Search for the cell housing the specified text and yield its [x, y] center coordinate. 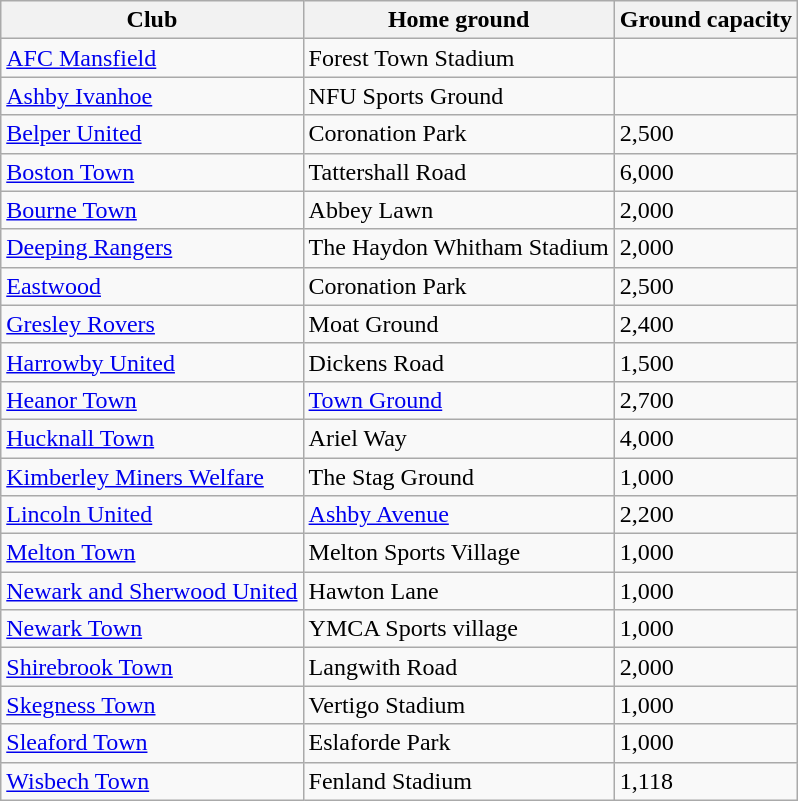
YMCA Sports village [458, 629]
Wisbech Town [152, 781]
Eastwood [152, 286]
Skegness Town [152, 705]
Deeping Rangers [152, 248]
6,000 [706, 172]
Sleaford Town [152, 743]
Newark Town [152, 629]
Club [152, 20]
Langwith Road [458, 667]
2,200 [706, 515]
Home ground [458, 20]
Hucknall Town [152, 438]
Ariel Way [458, 438]
1,500 [706, 362]
Ashby Ivanhoe [152, 96]
Ground capacity [706, 20]
Hawton Lane [458, 591]
Heanor Town [152, 400]
Melton Sports Village [458, 553]
Belper United [152, 134]
Gresley Rovers [152, 324]
Moat Ground [458, 324]
The Haydon Whitham Stadium [458, 248]
Eslaforde Park [458, 743]
Shirebrook Town [152, 667]
2,700 [706, 400]
AFC Mansfield [152, 58]
Fenland Stadium [458, 781]
Bourne Town [152, 210]
4,000 [706, 438]
Newark and Sherwood United [152, 591]
Town Ground [458, 400]
Dickens Road [458, 362]
Vertigo Stadium [458, 705]
2,400 [706, 324]
Forest Town Stadium [458, 58]
Lincoln United [152, 515]
Abbey Lawn [458, 210]
1,118 [706, 781]
Boston Town [152, 172]
Tattershall Road [458, 172]
The Stag Ground [458, 477]
Ashby Avenue [458, 515]
Kimberley Miners Welfare [152, 477]
Harrowby United [152, 362]
NFU Sports Ground [458, 96]
Melton Town [152, 553]
